Return the [x, y] coordinate for the center point of the cell that contains the specified text.  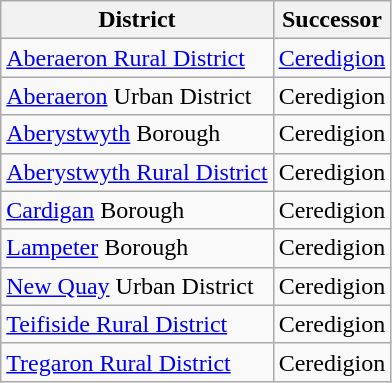
District [137, 20]
Aberaeron Urban District [137, 96]
Successor [332, 20]
Cardigan Borough [137, 210]
Lampeter Borough [137, 248]
Aberystwyth Rural District [137, 172]
New Quay Urban District [137, 286]
Tregaron Rural District [137, 362]
Teifiside Rural District [137, 324]
Aberaeron Rural District [137, 58]
Aberystwyth Borough [137, 134]
